Locate the cell with the specified text and output its [x, y] center coordinate. 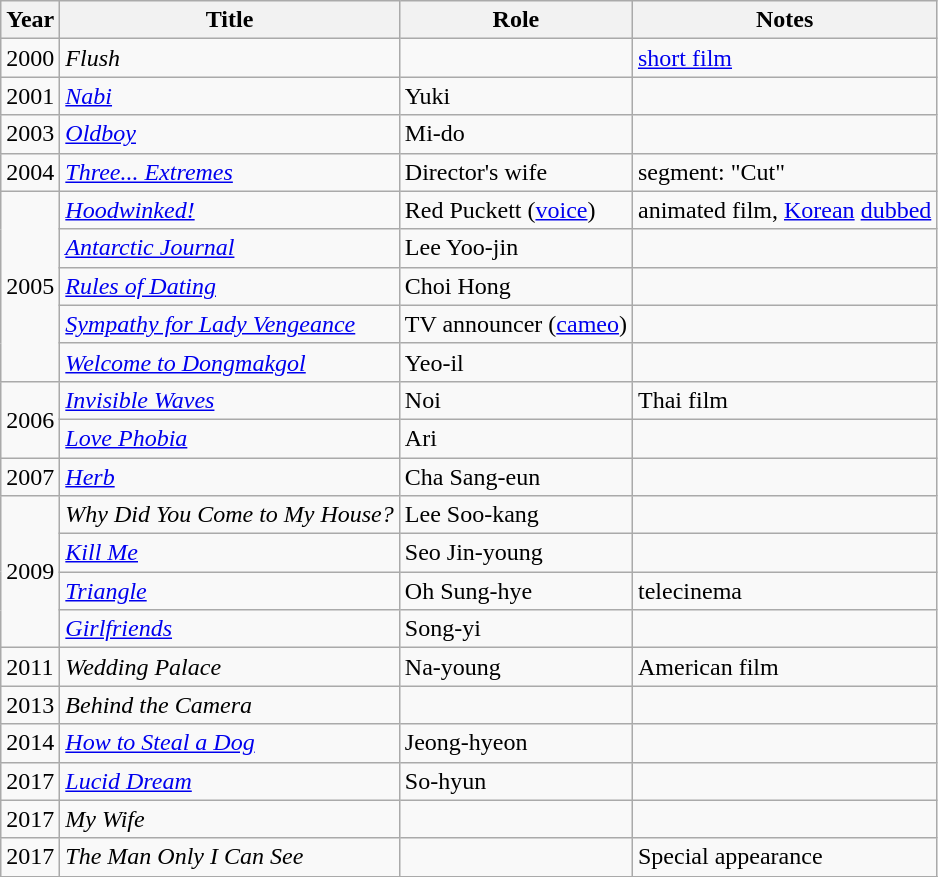
Mi-do [516, 134]
2011 [30, 667]
Rules of Dating [230, 286]
Seo Jin-young [516, 553]
2003 [30, 134]
Hoodwinked! [230, 210]
Noi [516, 400]
Jeong-hyeon [516, 743]
Antarctic Journal [230, 248]
2001 [30, 96]
2013 [30, 705]
Thai film [784, 400]
2014 [30, 743]
Director's wife [516, 172]
Flush [230, 58]
Oldboy [230, 134]
Lee Yoo-jin [516, 248]
Girlfriends [230, 629]
Na-young [516, 667]
Lucid Dream [230, 781]
short film [784, 58]
Red Puckett (voice) [516, 210]
Welcome to Dongmakgol [230, 362]
animated film, Korean dubbed [784, 210]
Three... Extremes [230, 172]
How to Steal a Dog [230, 743]
Year [30, 20]
Love Phobia [230, 438]
Kill Me [230, 553]
Role [516, 20]
2004 [30, 172]
So-hyun [516, 781]
Notes [784, 20]
Ari [516, 438]
Song-yi [516, 629]
2000 [30, 58]
telecinema [784, 591]
Nabi [230, 96]
American film [784, 667]
2005 [30, 286]
Triangle [230, 591]
My Wife [230, 819]
Invisible Waves [230, 400]
2009 [30, 572]
Wedding Palace [230, 667]
The Man Only I Can See [230, 857]
TV announcer (cameo) [516, 324]
Yuki [516, 96]
2006 [30, 419]
Cha Sang-eun [516, 477]
Sympathy for Lady Vengeance [230, 324]
Yeo-il [516, 362]
Title [230, 20]
Oh Sung-hye [516, 591]
segment: "Cut" [784, 172]
Lee Soo-kang [516, 515]
Behind the Camera [230, 705]
Why Did You Come to My House? [230, 515]
2007 [30, 477]
Choi Hong [516, 286]
Herb [230, 477]
Special appearance [784, 857]
